Return the (X, Y) coordinate for the center point of the cell that contains the specified text.  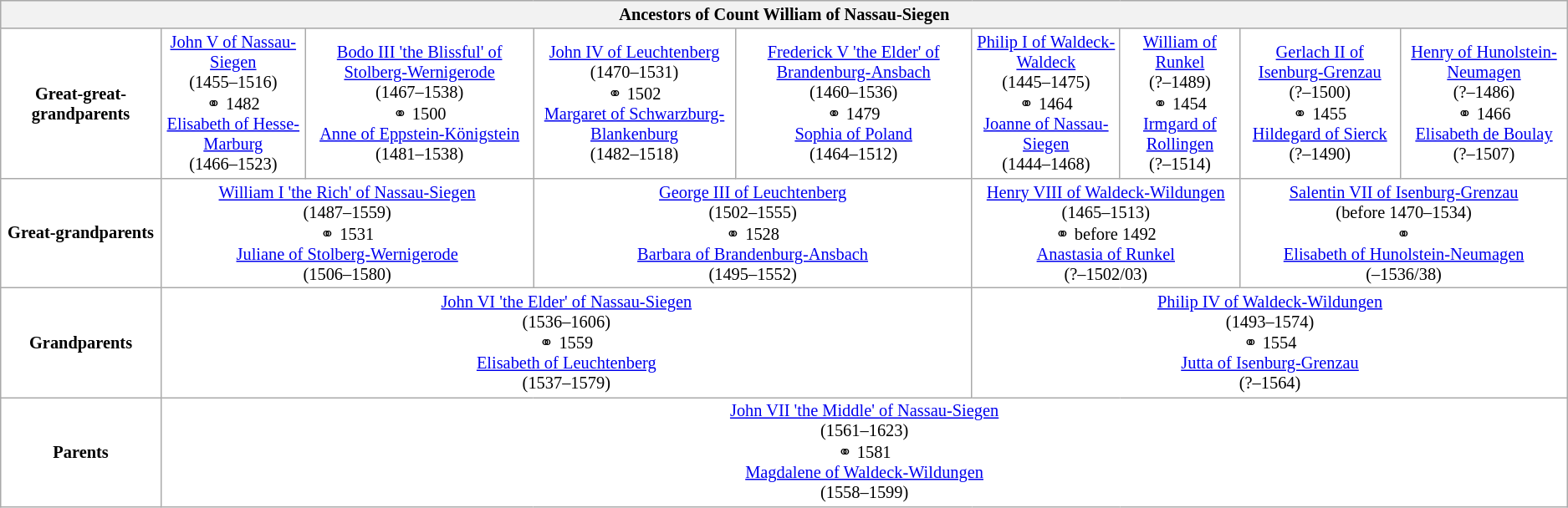
John IV of Leuchtenberg(1470–1531)⚭ 1502Margaret of Schwarzburg-Blankenburg(1482–1518) (634, 104)
William I 'the Rich' of Nassau-Siegen(1487–1559)⚭ 1531Juliane of Stolberg-Wernigerode(1506–1580) (347, 232)
Gerlach II of Isenburg-Grenzau(?–1500)⚭ 1455Hildegard of Sierck(?–1490) (1320, 104)
Parents (81, 451)
Great-great-grandparents (81, 104)
Bodo III 'the Blissful' of Stolberg-Wernigerode(1467–1538)⚭ 1500Anne of Eppstein-Königstein(1481–1538) (420, 104)
George III of Leuchtenberg(1502–1555)⚭ 1528Barbara of Brandenburg-Ansbach(1495–1552) (753, 232)
John VI 'the Elder' of Nassau-Siegen(1536–1606)⚭ 1559Elisabeth of Leuchtenberg(1537–1579) (566, 343)
Philip I of Waldeck-Waldeck(1445–1475)⚭ 1464Joanne of Nassau-Siegen(1444–1468) (1045, 104)
Salentin VII of Isenburg-Grenzau(before 1470–1534)⚭Elisabeth of Hunolstein-Neumagen(–1536/38) (1403, 232)
Grandparents (81, 343)
Ancestors of Count William of Nassau-Siegen (784, 14)
Henry VIII of Waldeck-Wildungen(1465–1513)⚭ before 1492Anastasia of Runkel(?–1502/03) (1106, 232)
John V of Nassau-Siegen(1455–1516)⚭ 1482Elisabeth of Hesse-Marburg(1466–1523) (232, 104)
Frederick V 'the Elder' of Brandenburg-Ansbach(1460–1536)⚭ 1479Sophia of Poland(1464–1512) (853, 104)
Great-grandparents (81, 232)
Philip IV of Waldeck-Wildungen(1493–1574)⚭ 1554Jutta of Isenburg-Grenzau(?–1564) (1269, 343)
William of Runkel(?–1489)⚭ 1454Irmgard of Rollingen(?–1514) (1179, 104)
John VII 'the Middle' of Nassau-Siegen(1561–1623)⚭ 1581Magdalene of Waldeck-Wildungen(1558–1599) (865, 451)
Henry of Hunolstein-Neumagen(?–1486)⚭ 1466Elisabeth de Boulay(?–1507) (1484, 104)
